Capture the cell that displays the provided text and extract its (X, Y) central coordinate. 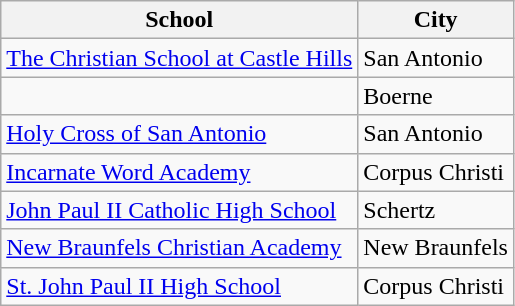
The Christian School at Castle Hills (180, 58)
Boerne (436, 96)
John Paul II Catholic High School (180, 210)
Holy Cross of San Antonio (180, 134)
Incarnate Word Academy (180, 172)
New Braunfels Christian Academy (180, 248)
City (436, 20)
St. John Paul II High School (180, 286)
New Braunfels (436, 248)
School (180, 20)
Schertz (436, 210)
